For the text-containing cell, return its midpoint in (x, y) coordinate format. 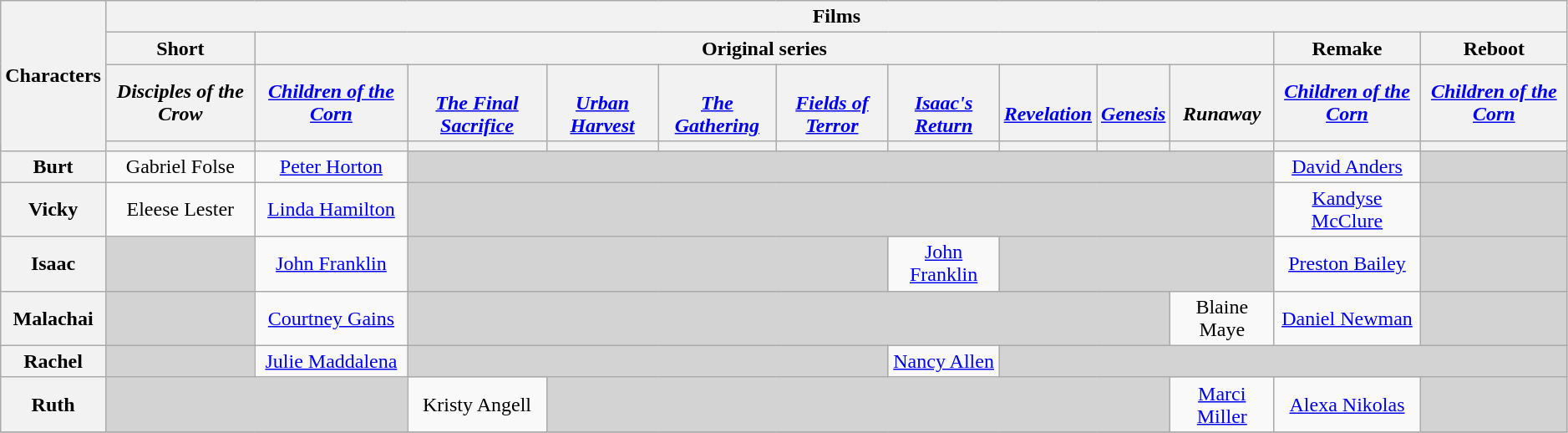
Ruth (53, 405)
Peter Horton (331, 166)
Marci Miller (1222, 405)
Characters (53, 75)
Isaac (53, 264)
Linda Hamilton (331, 209)
Isaac's Return (944, 103)
Kandyse McClure (1347, 209)
Genesis (1134, 103)
Malachai (53, 318)
Revelation (1048, 103)
Rachel (53, 361)
Original series (764, 48)
The Final Sacrifice (478, 103)
Disciples of the Crow (180, 103)
Films (836, 17)
Courtney Gains (331, 318)
Eleese Lester (180, 209)
The Gathering (717, 103)
Remake (1347, 48)
Julie Maddalena (331, 361)
Alexa Nikolas (1347, 405)
Kristy Angell (478, 405)
David Anders (1347, 166)
Daniel Newman (1347, 318)
Blaine Maye (1222, 318)
Runaway (1222, 103)
Short (180, 48)
Gabriel Folse (180, 166)
Preston Bailey (1347, 264)
Urban Harvest (601, 103)
Fields of Terror (832, 103)
Burt (53, 166)
Nancy Allen (944, 361)
Vicky (53, 209)
Reboot (1494, 48)
